Return the [x, y] coordinate for the center point of the cell that contains the specified text.  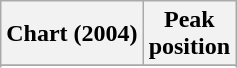
Chart (2004) [72, 34]
Peakposition [189, 34]
